Scan for the cell matching the given text and deliver its [X, Y] coordinate at center. 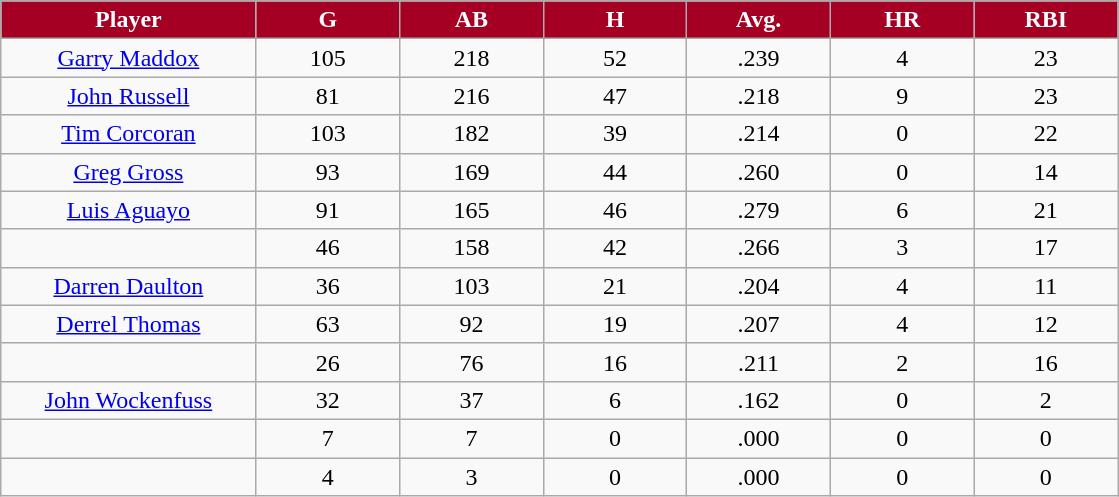
John Russell [128, 96]
17 [1046, 248]
Darren Daulton [128, 286]
52 [615, 58]
93 [328, 172]
.204 [759, 286]
91 [328, 210]
63 [328, 324]
.207 [759, 324]
158 [472, 248]
.162 [759, 400]
14 [1046, 172]
.266 [759, 248]
RBI [1046, 20]
AB [472, 20]
Greg Gross [128, 172]
32 [328, 400]
169 [472, 172]
26 [328, 362]
11 [1046, 286]
44 [615, 172]
HR [902, 20]
.279 [759, 210]
.239 [759, 58]
Garry Maddox [128, 58]
Player [128, 20]
Tim Corcoran [128, 134]
G [328, 20]
.214 [759, 134]
9 [902, 96]
Luis Aguayo [128, 210]
182 [472, 134]
218 [472, 58]
36 [328, 286]
22 [1046, 134]
92 [472, 324]
.211 [759, 362]
John Wockenfuss [128, 400]
165 [472, 210]
42 [615, 248]
Avg. [759, 20]
12 [1046, 324]
H [615, 20]
.218 [759, 96]
81 [328, 96]
Derrel Thomas [128, 324]
105 [328, 58]
76 [472, 362]
39 [615, 134]
216 [472, 96]
47 [615, 96]
37 [472, 400]
19 [615, 324]
.260 [759, 172]
